Find where the given text appears and provide that cell's center as (x, y) coordinate. 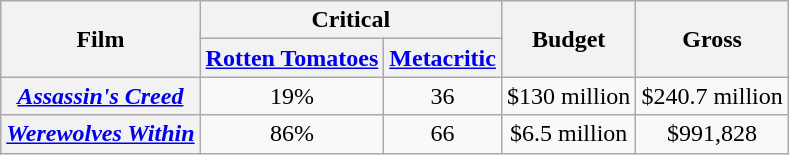
66 (443, 134)
$130 million (568, 96)
$991,828 (712, 134)
Werewolves Within (100, 134)
$6.5 million (568, 134)
Film (100, 39)
Rotten Tomatoes (292, 58)
$240.7 million (712, 96)
86% (292, 134)
Assassin's Creed (100, 96)
Gross (712, 39)
19% (292, 96)
Budget (568, 39)
36 (443, 96)
Critical (350, 20)
Metacritic (443, 58)
